Provide the [x, y] coordinate of the cell's center where the given text is located.  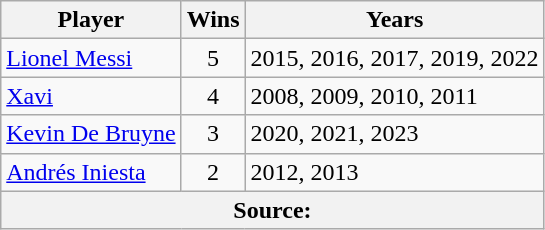
2012, 2013 [394, 172]
Years [394, 20]
Player [91, 20]
5 [213, 58]
Xavi [91, 96]
Wins [213, 20]
4 [213, 96]
Lionel Messi [91, 58]
Andrés Iniesta [91, 172]
2015, 2016, 2017, 2019, 2022 [394, 58]
2 [213, 172]
Source: [272, 210]
3 [213, 134]
2020, 2021, 2023 [394, 134]
2008, 2009, 2010, 2011 [394, 96]
Kevin De Bruyne [91, 134]
